Find where the given text appears and provide that cell's center as [X, Y] coordinate. 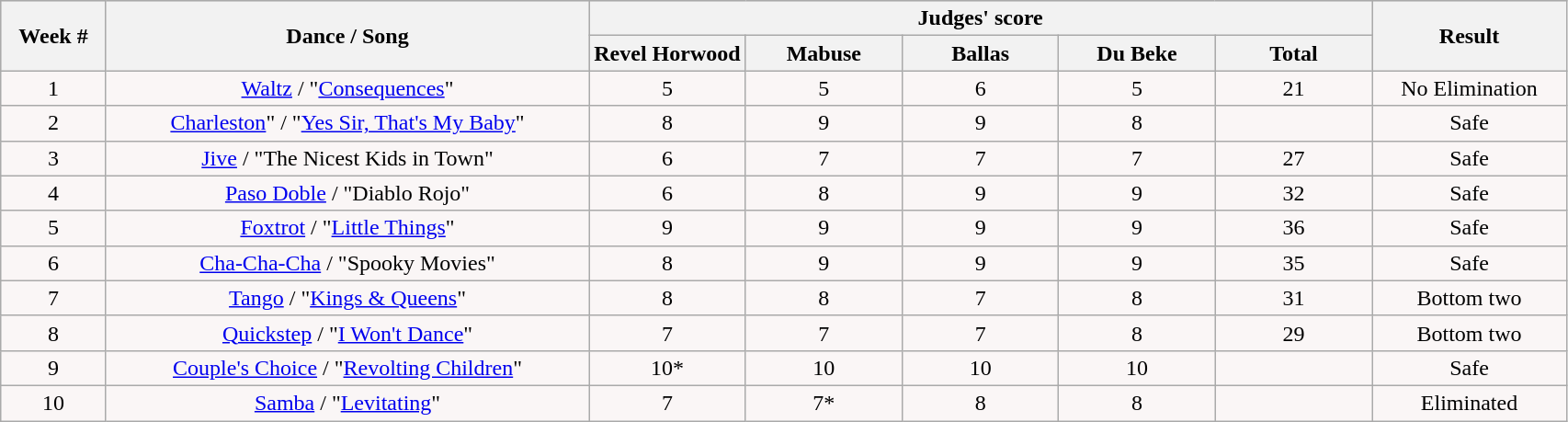
Cha-Cha-Cha / "Spooky Movies" [347, 263]
Result [1470, 36]
Paso Doble / "Diablo Rojo" [347, 193]
Tango / "Kings & Queens" [347, 298]
4 [53, 193]
10* [667, 368]
Waltz / "Consequences" [347, 88]
Samba / "Levitating" [347, 403]
Quickstep / "I Won't Dance" [347, 333]
Revel Horwood [667, 53]
Foxtrot / "Little Things" [347, 228]
Judges' score [981, 18]
Couple's Choice / "Revolting Children" [347, 368]
Dance / Song [347, 36]
Charleston" / "Yes Sir, That's My Baby" [347, 123]
Jive / "The Nicest Kids in Town" [347, 158]
3 [53, 158]
Mabuse [824, 53]
No Elimination [1470, 88]
35 [1293, 263]
Total [1293, 53]
Ballas [980, 53]
21 [1293, 88]
Eliminated [1470, 403]
32 [1293, 193]
Du Beke [1137, 53]
2 [53, 123]
1 [53, 88]
Week # [53, 36]
29 [1293, 333]
31 [1293, 298]
27 [1293, 158]
7* [824, 403]
36 [1293, 228]
